Detect which cell encompasses the target text, then output its [X, Y] center coordinate. 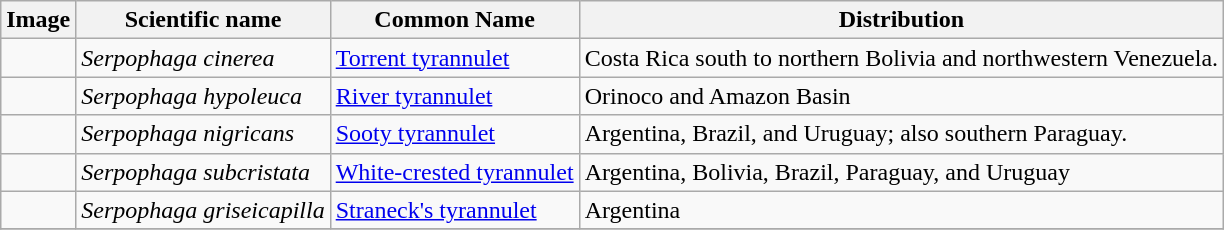
Straneck's tyrannulet [454, 210]
Serpophaga subcristata [203, 172]
Serpophaga cinerea [203, 58]
Common Name [454, 20]
Costa Rica south to northern Bolivia and northwestern Venezuela. [901, 58]
Serpophaga hypoleuca [203, 96]
Orinoco and Amazon Basin [901, 96]
Scientific name [203, 20]
White-crested tyrannulet [454, 172]
Distribution [901, 20]
Serpophaga griseicapilla [203, 210]
River tyrannulet [454, 96]
Argentina [901, 210]
Argentina, Brazil, and Uruguay; also southern Paraguay. [901, 134]
Image [38, 20]
Serpophaga nigricans [203, 134]
Torrent tyrannulet [454, 58]
Sooty tyrannulet [454, 134]
Argentina, Bolivia, Brazil, Paraguay, and Uruguay [901, 172]
